For the text-containing cell, return its midpoint in [X, Y] coordinate format. 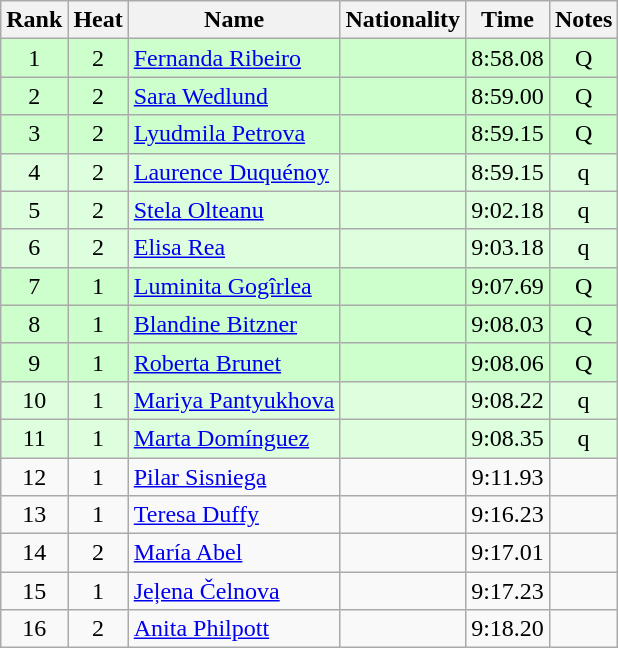
Rank [34, 20]
Nationality [403, 20]
Sara Wedlund [234, 96]
Stela Olteanu [234, 210]
8:58.08 [508, 58]
13 [34, 515]
9:03.18 [508, 248]
9:08.35 [508, 438]
9:17.01 [508, 553]
9:08.06 [508, 362]
10 [34, 400]
Elisa Rea [234, 248]
Heat [98, 20]
15 [34, 591]
Notes [583, 20]
Teresa Duffy [234, 515]
12 [34, 477]
16 [34, 629]
7 [34, 286]
8 [34, 324]
11 [34, 438]
Roberta Brunet [234, 362]
Laurence Duquénoy [234, 172]
Anita Philpott [234, 629]
9:07.69 [508, 286]
3 [34, 134]
9:02.18 [508, 210]
Time [508, 20]
9 [34, 362]
María Abel [234, 553]
9:17.23 [508, 591]
9:18.20 [508, 629]
4 [34, 172]
8:59.00 [508, 96]
14 [34, 553]
Pilar Sisniega [234, 477]
9:11.93 [508, 477]
Blandine Bitzner [234, 324]
Luminita Gogîrlea [234, 286]
6 [34, 248]
9:16.23 [508, 515]
5 [34, 210]
9:08.22 [508, 400]
Name [234, 20]
Jeļena Čelnova [234, 591]
Fernanda Ribeiro [234, 58]
Mariya Pantyukhova [234, 400]
Marta Domínguez [234, 438]
Lyudmila Petrova [234, 134]
9:08.03 [508, 324]
